Return (x, y) of the center of cell containing provided text 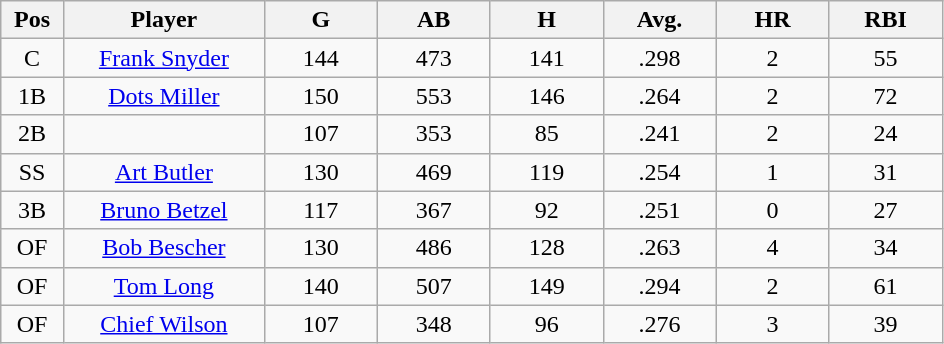
Art Butler (164, 172)
92 (546, 210)
G (320, 20)
141 (546, 58)
72 (886, 96)
96 (546, 324)
.241 (660, 134)
Player (164, 20)
4 (772, 248)
3B (32, 210)
149 (546, 286)
Chief Wilson (164, 324)
150 (320, 96)
.298 (660, 58)
507 (434, 286)
Bruno Betzel (164, 210)
367 (434, 210)
Tom Long (164, 286)
348 (434, 324)
.264 (660, 96)
140 (320, 286)
Bob Bescher (164, 248)
55 (886, 58)
31 (886, 172)
.254 (660, 172)
469 (434, 172)
24 (886, 134)
.276 (660, 324)
Frank Snyder (164, 58)
3 (772, 324)
AB (434, 20)
34 (886, 248)
39 (886, 324)
353 (434, 134)
SS (32, 172)
1B (32, 96)
2B (32, 134)
HR (772, 20)
486 (434, 248)
RBI (886, 20)
H (546, 20)
146 (546, 96)
Dots Miller (164, 96)
473 (434, 58)
0 (772, 210)
.294 (660, 286)
553 (434, 96)
27 (886, 210)
Avg. (660, 20)
.263 (660, 248)
85 (546, 134)
117 (320, 210)
.251 (660, 210)
144 (320, 58)
C (32, 58)
61 (886, 286)
119 (546, 172)
Pos (32, 20)
1 (772, 172)
128 (546, 248)
